Find where the given text appears and provide that cell's center as (X, Y) coordinate. 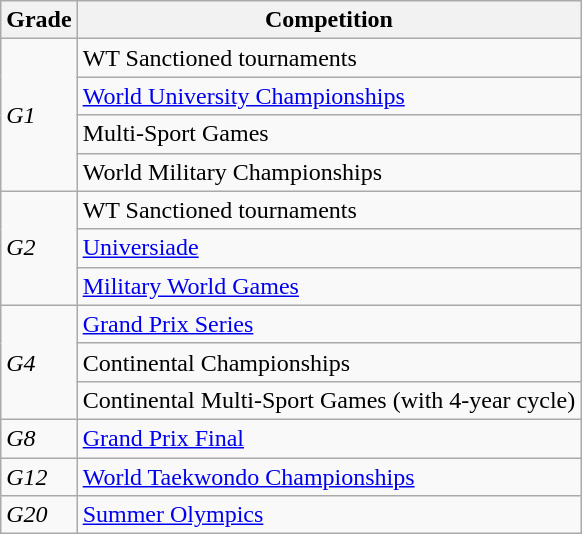
Grand Prix Final (329, 438)
G8 (39, 438)
Grand Prix Series (329, 324)
G12 (39, 477)
Multi-Sport Games (329, 134)
Continental Championships (329, 362)
G20 (39, 515)
Continental Multi-Sport Games (with 4-year cycle) (329, 400)
World University Championships (329, 96)
G1 (39, 115)
G4 (39, 362)
Military World Games (329, 286)
World Military Championships (329, 172)
Grade (39, 20)
Summer Olympics (329, 515)
Competition (329, 20)
G2 (39, 248)
World Taekwondo Championships (329, 477)
Universiade (329, 248)
